Detect which cell encompasses the target text, then output its (x, y) center coordinate. 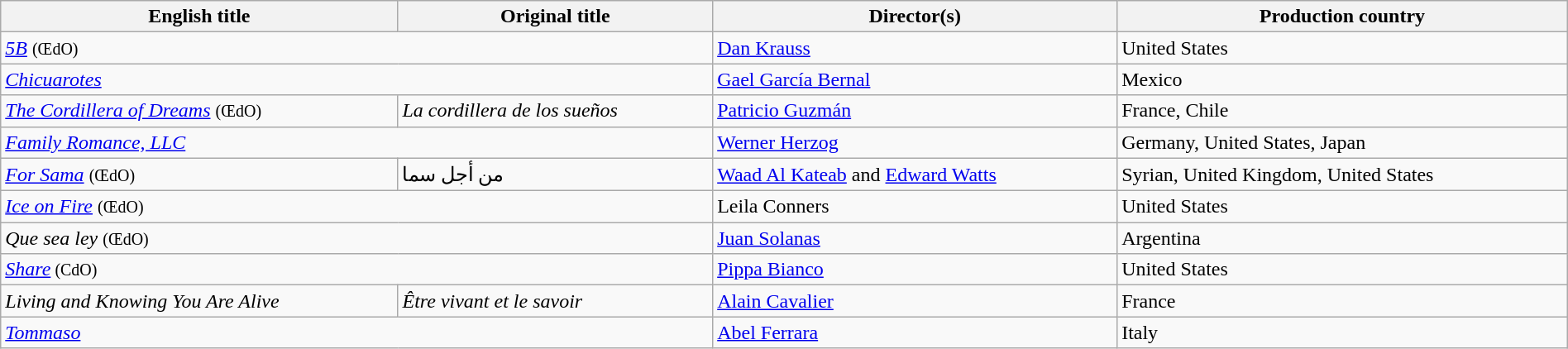
Director(s) (915, 17)
English title (199, 17)
La cordillera de los sueños (556, 111)
Production country (1343, 17)
Chicuarotes (357, 79)
France (1343, 301)
Abel Ferrara (915, 332)
Ice on Fire (ŒdO) (357, 207)
For Sama (ŒdO) (199, 174)
Alain Cavalier (915, 301)
Que sea ley (ŒdO) (357, 238)
Werner Herzog (915, 142)
Pippa Bianco (915, 270)
Living and Knowing You Are Alive (199, 301)
Gael García Bernal (915, 79)
Juan Solanas (915, 238)
Syrian, United Kingdom, United States (1343, 174)
5B (ŒdO) (357, 48)
Italy (1343, 332)
Waad Al Kateab and Edward Watts (915, 174)
من أجل سما (556, 174)
Original title (556, 17)
Germany, United States, Japan (1343, 142)
Share (CdO) (357, 270)
The Cordillera of Dreams (ŒdO) (199, 111)
Dan Krauss (915, 48)
Patricio Guzmán (915, 111)
Mexico (1343, 79)
Argentina (1343, 238)
France, Chile (1343, 111)
Tommaso (357, 332)
Family Romance, LLC (357, 142)
Être vivant et le savoir (556, 301)
Leila Conners (915, 207)
